From the cell containing the given text, extract its center point as (X, Y) coordinate. 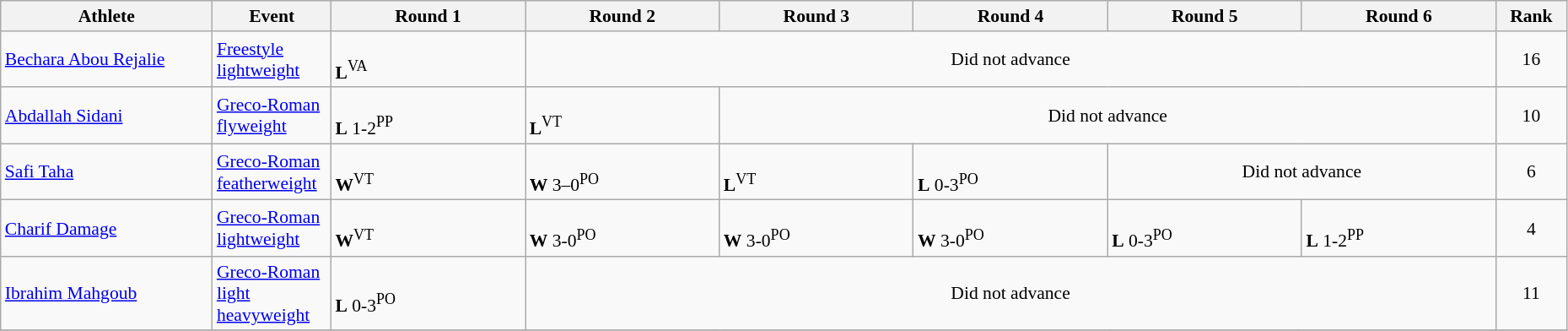
Round 4 (1010, 16)
Greco-Roman lightweight (272, 228)
Round 5 (1204, 16)
Bechara Abou Rejalie (106, 59)
Event (272, 16)
Greco-Roman flyweight (272, 117)
Freestyle lightweight (272, 59)
Round 6 (1398, 16)
4 (1532, 228)
11 (1532, 294)
6 (1532, 172)
LVA (428, 59)
Round 1 (428, 16)
Round 2 (622, 16)
Safi Taha (106, 172)
Abdallah Sidani (106, 117)
W 3–0PO (622, 172)
16 (1532, 59)
Greco-Roman light heavyweight (272, 294)
Rank (1532, 16)
Athlete (106, 16)
Greco-Roman featherweight (272, 172)
10 (1532, 117)
Charif Damage (106, 228)
Round 3 (816, 16)
Ibrahim Mahgoub (106, 294)
